Extract the [x, y] coordinate from the center of the cell holding the provided text.  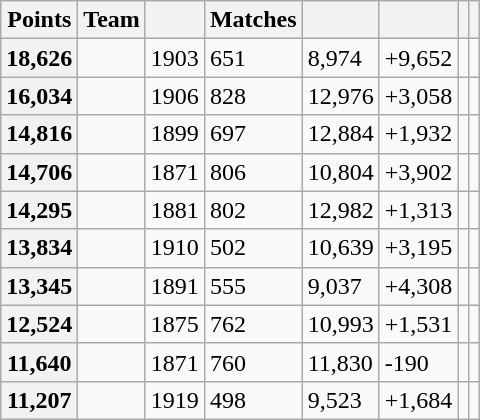
-190 [418, 362]
12,884 [340, 134]
16,034 [40, 96]
11,640 [40, 362]
9,037 [340, 286]
14,295 [40, 210]
+3,902 [418, 172]
12,982 [340, 210]
+1,932 [418, 134]
1891 [174, 286]
+3,058 [418, 96]
1910 [174, 248]
806 [253, 172]
9,523 [340, 400]
11,207 [40, 400]
760 [253, 362]
Matches [253, 20]
502 [253, 248]
1906 [174, 96]
828 [253, 96]
802 [253, 210]
12,976 [340, 96]
762 [253, 324]
1903 [174, 58]
Team [112, 20]
651 [253, 58]
Points [40, 20]
697 [253, 134]
13,834 [40, 248]
14,816 [40, 134]
10,804 [340, 172]
14,706 [40, 172]
12,524 [40, 324]
+3,195 [418, 248]
11,830 [340, 362]
10,993 [340, 324]
+1,531 [418, 324]
18,626 [40, 58]
1899 [174, 134]
+1,684 [418, 400]
1919 [174, 400]
10,639 [340, 248]
+1,313 [418, 210]
+9,652 [418, 58]
1875 [174, 324]
+4,308 [418, 286]
13,345 [40, 286]
555 [253, 286]
498 [253, 400]
8,974 [340, 58]
1881 [174, 210]
